Capture the cell that displays the provided text and extract its (x, y) central coordinate. 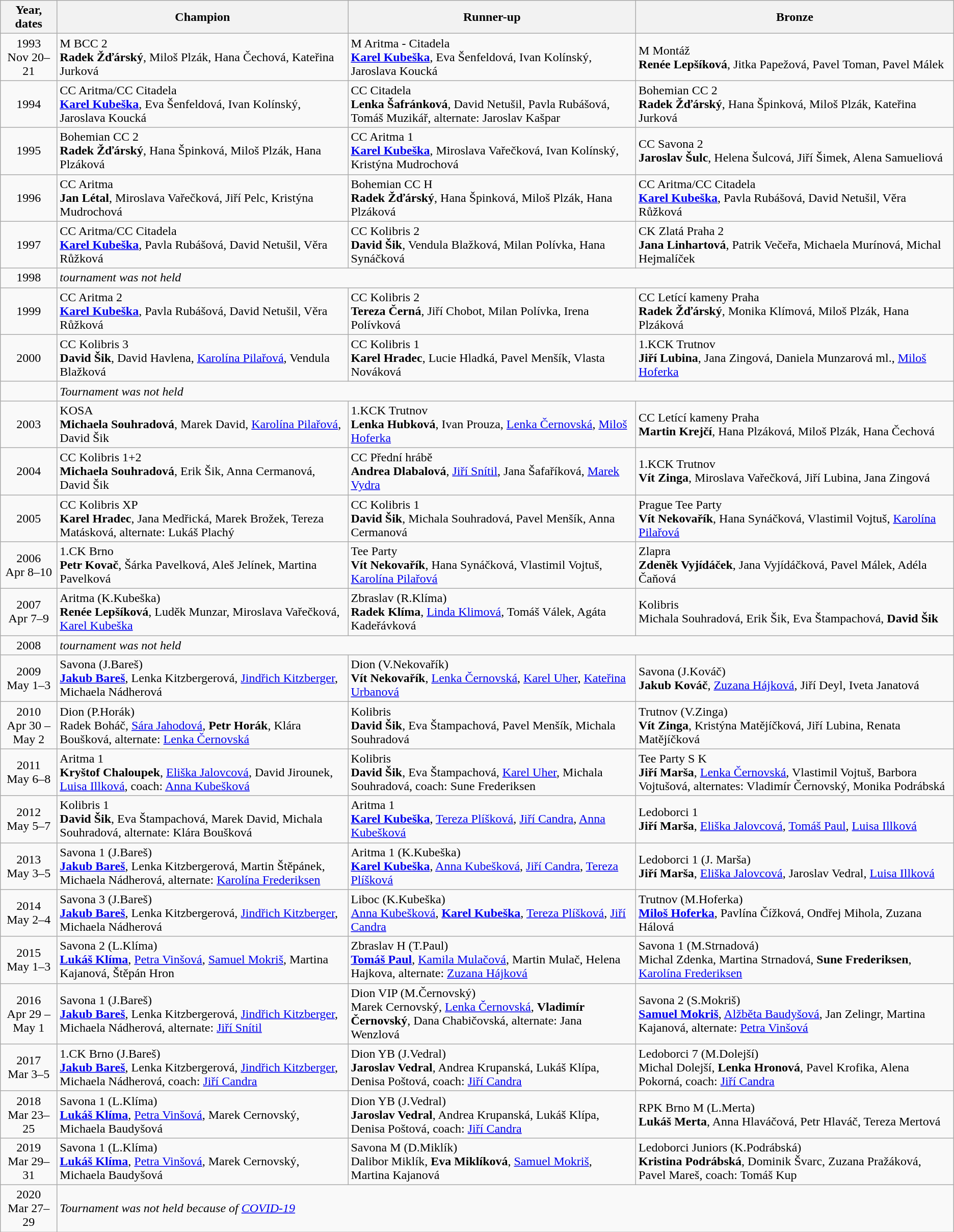
Savona 1 (J.Bareš)Jakub Bareš, Lenka Kitzbergerová, Jindřich Kitzberger, Michaela Nádherová, alternate: Jiří Snítil (203, 1013)
2016Apr 29 – May 1 (29, 1013)
CC AritmaJan Létal, Miroslava Vařečková, Jiří Pelc, Kristýna Mudrochová (203, 198)
Aritma 1Kryštof Chaloupek, Eliška Jalovcová, David Jirounek, Luisa Illková, coach: Anna Kubešková (203, 772)
1997 (29, 245)
1999 (29, 311)
Savona M (D.Miklík)Dalibor Miklík, Eva Miklíková, Samuel Mokriš, Martina Kajanová (492, 1161)
CC Aritma 1Karel Kubeška, Miroslava Vařečková, Ivan Kolínský, Kristýna Mudrochová (492, 151)
2005 (29, 518)
Bohemian CC 2Radek Žďárský, Hana Špinková, Miloš Plzák, Kateřina Jurková (795, 104)
1.CK Brno (J.Bareš)Jakub Bareš, Lenka Kitzbergerová, Jindřich Kitzberger, Michaela Nádherová, coach: Jiří Candra (203, 1067)
Zbraslav H (T.Paul)Tomáš Paul, Kamila Mulačová, Martin Mulač, Helena Hajkova, alternate: Zuzana Hájková (492, 960)
Trutnov (V.Zinga)Vít Zinga, Kristýna Matějíčková, Jiří Lubina, Renata Matějíčková (795, 725)
Ledoborci 7 (M.Dolejší)Michal Dolejší, Lenka Hronová, Pavel Krofika, Alena Pokorná, coach: Jiří Candra (795, 1067)
CC Kolibris 1+2Michaela Souhradová, Erik Šik, Anna Cermanová, David Šik (203, 471)
1.KCK TrutnovVít Zinga, Miroslava Vařečková, Jiří Lubina, Jana Zingová (795, 471)
2018Mar 23–25 (29, 1114)
Savona 1 (J.Bareš)Jakub Bareš, Lenka Kitzbergerová, Martin Štěpánek, Michaela Nádherová, alternate: Karolína Frederiksen (203, 866)
Liboc (K.Kubeška)Anna Kubešková, Karel Kubeška, Tereza Plíšková, Jiří Candra (492, 913)
2000 (29, 358)
M MontážRenée Lepšíková, Jitka Papežová, Pavel Toman, Pavel Málek (795, 57)
1993Nov 20–21 (29, 57)
1.CK BrnoPetr Kovač, Šárka Pavelková, Aleš Jelínek, Martina Pavelková (203, 565)
CC Letící kameny PrahaRadek Žďárský, Monika Klímová, Miloš Plzák, Hana Plzáková (795, 311)
2013May 3–5 (29, 866)
2019Mar 29–31 (29, 1161)
Tee PartyVít Nekovařík, Hana Synáčková, Vlastimil Vojtuš, Karolína Pilařová (492, 565)
Bronze (795, 17)
Bohemian CC HRadek Žďárský, Hana Špinková, Miloš Plzák, Hana Plzáková (492, 198)
Savona (J.Bareš)Jakub Bareš, Lenka Kitzbergerová, Jindřich Kitzberger, Michaela Nádherová (203, 678)
1994 (29, 104)
Ledoborci Juniors (K.Podrábská)Kristina Podrábská, Dominik Švarc, Zuzana Pražáková, Pavel Mareš, coach: Tomáš Kup (795, 1161)
Zbraslav (R.Klíma)Radek Klíma, Linda Klimová, Tomáš Válek, Agáta Kadeřávková (492, 612)
RPK Brno M (L.Merta)Lukáš Merta, Anna Hlaváčová, Petr Hlaváč, Tereza Mertová (795, 1114)
CC Kolibris 2Tereza Černá, Jiří Chobot, Milan Polívka, Irena Polívková (492, 311)
CC Kolibris 2David Šik, Vendula Blažková, Milan Polívka, Hana Synáčková (492, 245)
Savona 1 (M.Strnadová)Michal Zdenka, Martina Strnadová, Sune Frederiksen, Karolína Frederiksen (795, 960)
Champion (203, 17)
2012May 5–7 (29, 819)
Ledoborci 1 (J. Marša)Jiří Marša, Eliška Jalovcová, Jaroslav Vedral, Luisa Illková (795, 866)
1998 (29, 278)
CC CitadelaLenka Šafránková, David Netušil, Pavla Rubášová, Tomáš Muzikář, alternate: Jaroslav Kašpar (492, 104)
Ledoborci 1Jiří Marša, Eliška Jalovcová, Tomáš Paul, Luisa Illková (795, 819)
CC Přední hráběAndrea Dlabalová, Jiří Snítil, Jana Šafaříková, Marek Vydra (492, 471)
1996 (29, 198)
2009May 1–3 (29, 678)
Dion VIP (M.Černovský)Marek Cernovský, Lenka Černovská, Vladimír Černovský, Dana Chabičovská, alternate: Jana Wenzlová (492, 1013)
2014May 2–4 (29, 913)
1.KCK TrutnovLenka Hubková, Ivan Prouza, Lenka Černovská, Miloš Hoferka (492, 424)
Savona 2 (L.Klíma)Lukáš Klíma, Petra Vinšová, Samuel Mokriš, Martina Kajanová, Štěpán Hron (203, 960)
2003 (29, 424)
Aritma (K.Kubeška)Renée Lepšíková, Luděk Munzar, Miroslava Vařečková, Karel Kubeška (203, 612)
KOSAMichaela Souhradová, Marek David, Karolína Pilařová, David Šik (203, 424)
Bohemian CC 2Radek Žďárský, Hana Špinková, Miloš Plzák, Hana Plzáková (203, 151)
KolibrisDavid Šik, Eva Štampachová, Pavel Menšík, Michala Souhradová (492, 725)
2015May 1–3 (29, 960)
CC Kolibris XPKarel Hradec, Jana Medřická, Marek Brožek, Tereza Matásková, alternate: Lukáš Plachý (203, 518)
KolibrisDavid Šik, Eva Štampachová, Karel Uher, Michala Souhradová, coach: Sune Frederiksen (492, 772)
2008 (29, 645)
CC Aritma/CC CitadelaKarel Kubeška, Eva Šenfeldová, Ivan Kolínský, Jaroslava Koucká (203, 104)
CC Kolibris 1Karel Hradec, Lucie Hladká, Pavel Menšík, Vlasta Nováková (492, 358)
Savona 3 (J.Bareš)Jakub Bareš, Lenka Kitzbergerová, Jindřich Kitzberger, Michaela Nádherová (203, 913)
KolibrisMichala Souhradová, Erik Šik, Eva Štampachová, David Šik (795, 612)
Dion (P.Horák)Radek Boháč, Sára Jahodová, Petr Horák, Klára Boušková, alternate: Lenka Černovská (203, 725)
2004 (29, 471)
Prague Tee PartyVít Nekovařík, Hana Synáčková, Vlastimil Vojtuš, Karolína Pilařová (795, 518)
ZlapraZdeněk Vyjídáček, Jana Vyjídáčková, Pavel Málek, Adéla Čaňová (795, 565)
M Aritma - CitadelaKarel Kubeška, Eva Šenfeldová, Ivan Kolínský, Jaroslava Koucká (492, 57)
1.KCK TrutnovJiří Lubina, Jana Zingová, Daniela Munzarová ml., Miloš Hoferka (795, 358)
CC Kolibris 1David Šik, Michala Souhradová, Pavel Menšík, Anna Cermanová (492, 518)
1995 (29, 151)
Dion (V.Nekovařík)Vít Nekovařík, Lenka Černovská, Karel Uher, Kateřina Urbanová (492, 678)
Tee Party S KJiří Marša, Lenka Černovská, Vlastimil Vojtuš, Barbora Vojtušová, alternates: Vladimír Černovský, Monika Podrábská (795, 772)
Aritma 1Karel Kubeška, Tereza Plíšková, Jiří Candra, Anna Kubešková (492, 819)
CK Zlatá Praha 2Jana Linhartová, Patrik Večeřa, Michaela Murínová, Michal Hejmalíček (795, 245)
Runner-up (492, 17)
Tournament was not held (506, 391)
2020Mar 27–29 (29, 1208)
2017Mar 3–5 (29, 1067)
CC Aritma 2Karel Kubeška, Pavla Rubášová, David Netušil, Věra Růžková (203, 311)
Savona 2 (S.Mokriš)Samuel Mokriš, Alžběta Baudyšová, Jan Zelingr, Martina Kajanová, alternate: Petra Vinšová (795, 1013)
2007Apr 7–9 (29, 612)
2006Apr 8–10 (29, 565)
CC Letící kameny PrahaMartin Krejčí, Hana Plzáková, Miloš Plzák, Hana Čechová (795, 424)
Trutnov (M.Hoferka)Miloš Hoferka, Pavlína Čížková, Ondřej Mihola, Zuzana Hálová (795, 913)
M BCC 2Radek Žďárský, Miloš Plzák, Hana Čechová, Kateřina Jurková (203, 57)
Year,dates (29, 17)
CC Kolibris 3David Šik, David Havlena, Karolína Pilařová, Vendula Blažková (203, 358)
Kolibris 1David Šik, Eva Štampachová, Marek David, Michala Souhradová, alternate: Klára Boušková (203, 819)
2010Apr 30 – May 2 (29, 725)
2011May 6–8 (29, 772)
Aritma 1 (K.Kubeška)Karel Kubeška, Anna Kubešková, Jiří Candra, Tereza Plíšková (492, 866)
Savona (J.Kováč)Jakub Kováč, Zuzana Hájková, Jiří Deyl, Iveta Janatová (795, 678)
CC Savona 2Jaroslav Šulc, Helena Šulcová, Jiří Šimek, Alena Samueliová (795, 151)
Tournament was not held because of COVID-19 (506, 1208)
